Provide the [x, y] coordinate of the cell's center where the given text is located.  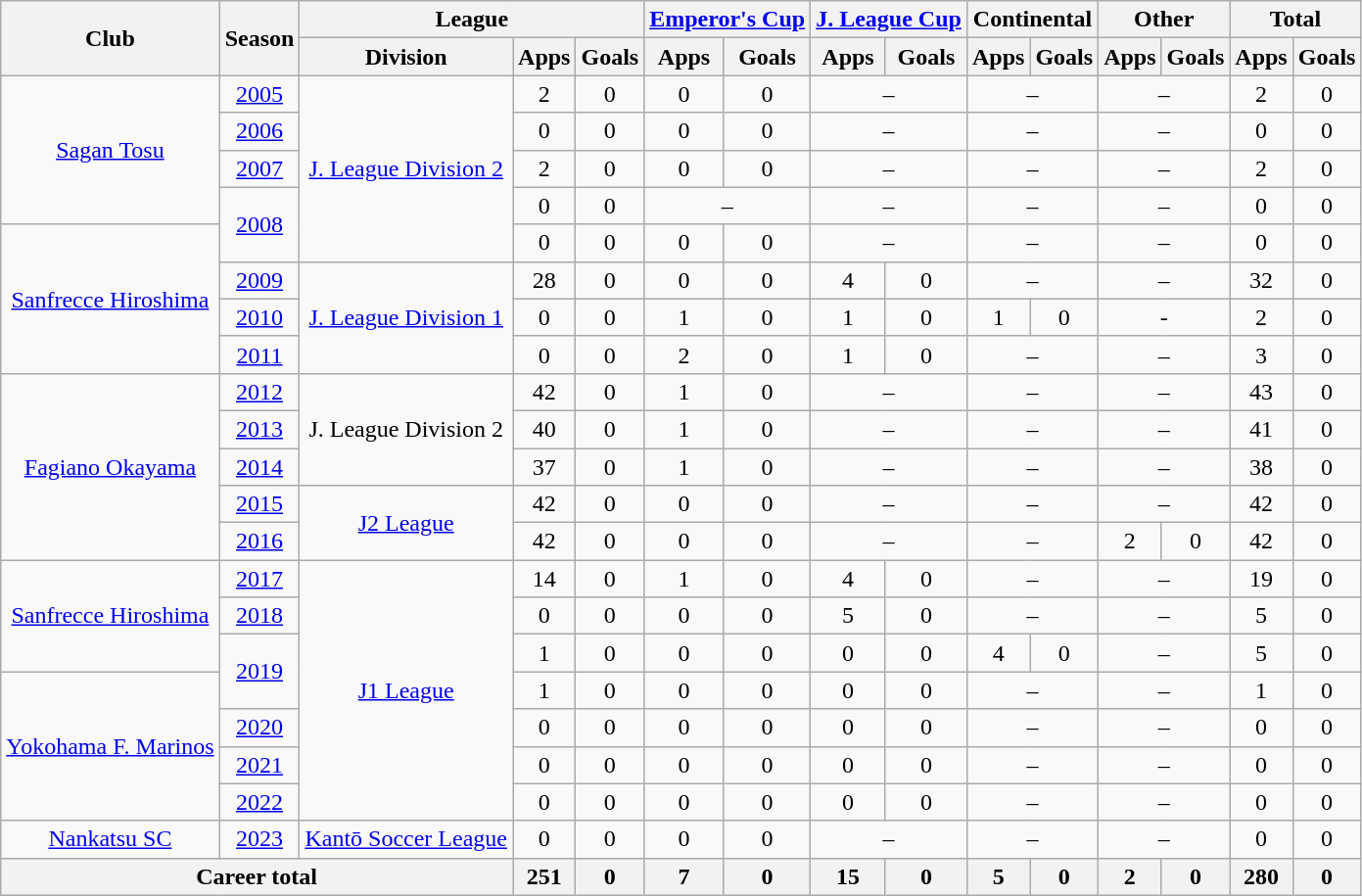
2021 [259, 765]
19 [1261, 579]
37 [544, 467]
Season [259, 38]
2013 [259, 429]
40 [544, 429]
32 [1261, 280]
41 [1261, 429]
Continental [1032, 20]
43 [1261, 392]
2018 [259, 616]
2012 [259, 392]
2014 [259, 467]
280 [1261, 876]
Club [110, 38]
2010 [259, 317]
38 [1261, 467]
2005 [259, 94]
28 [544, 280]
Career total [257, 876]
2022 [259, 802]
- [1164, 317]
2007 [259, 168]
2023 [259, 839]
3 [1261, 354]
J. League Division 1 [406, 317]
J2 League [406, 523]
League [472, 20]
Yokohama F. Marinos [110, 746]
2006 [259, 131]
2020 [259, 728]
Division [406, 57]
Fagiano Okayama [110, 466]
J1 League [406, 690]
14 [544, 579]
2016 [259, 542]
2008 [259, 224]
2009 [259, 280]
2011 [259, 354]
Kantō Soccer League [406, 839]
J. League Cup [889, 20]
Sagan Tosu [110, 150]
Other [1164, 20]
7 [684, 876]
2015 [259, 504]
Emperor's Cup [728, 20]
251 [544, 876]
Total [1295, 20]
2017 [259, 579]
2019 [259, 672]
15 [848, 876]
Nankatsu SC [110, 839]
